Locate the cell with the specified text and output its [X, Y] center coordinate. 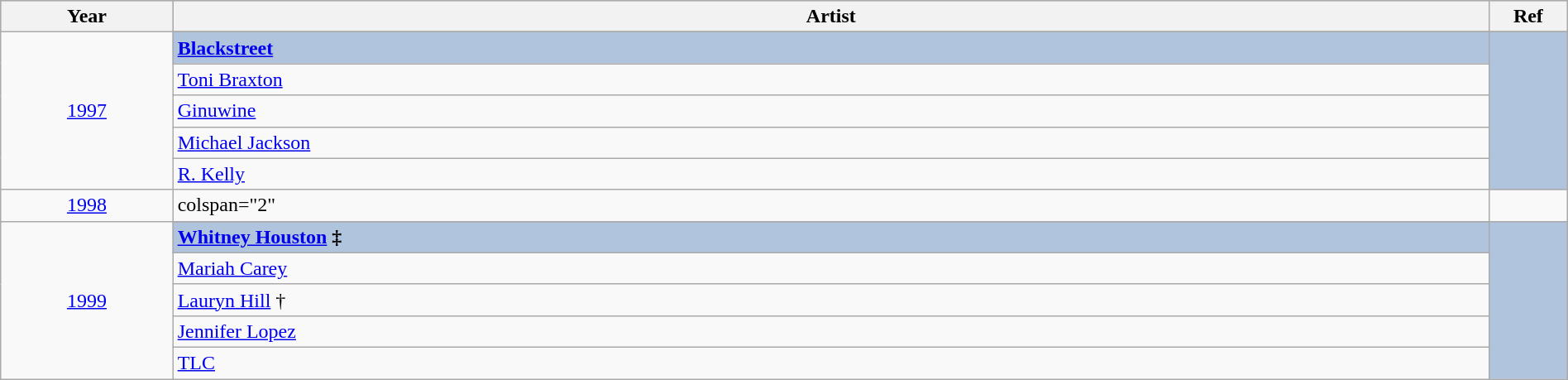
Toni Braxton [830, 79]
Lauryn Hill † [830, 300]
Ginuwine [830, 111]
Blackstreet [830, 48]
Ref [1528, 17]
Whitney Houston ‡ [830, 237]
1999 [87, 300]
Michael Jackson [830, 142]
TLC [830, 363]
Year [87, 17]
Artist [830, 17]
Jennifer Lopez [830, 331]
R. Kelly [830, 174]
1997 [87, 111]
1998 [87, 205]
colspan="2" [830, 205]
Mariah Carey [830, 268]
